Extract the [x, y] coordinate from the center of the cell holding the provided text.  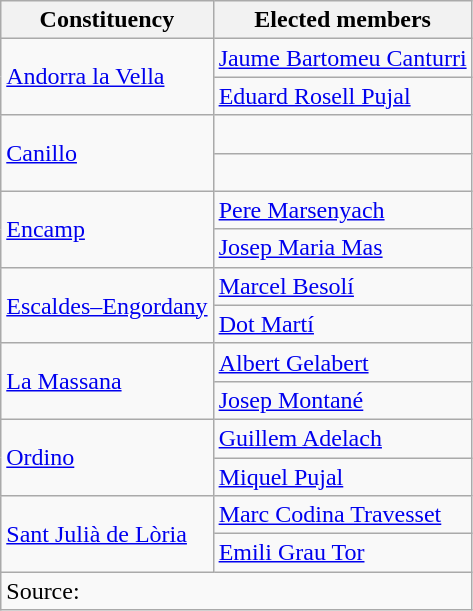
La Massana [107, 381]
Escaldes–Engordany [107, 305]
Jaume Bartomeu Canturri [342, 58]
Ordino [107, 457]
Josep Montané [342, 400]
Emili Grau Tor [342, 553]
Sant Julià de Lòria [107, 534]
Miquel Pujal [342, 477]
Canillo [107, 153]
Marcel Besolí [342, 286]
Albert Gelabert [342, 362]
Andorra la Vella [107, 77]
Source: [236, 591]
Pere Marsenyach [342, 210]
Marc Codina Travesset [342, 515]
Josep Maria Mas [342, 248]
Constituency [107, 20]
Elected members [342, 20]
Guillem Adelach [342, 438]
Encamp [107, 229]
Dot Martí [342, 324]
Eduard Rosell Pujal [342, 96]
